Search for the cell housing the specified text and yield its (X, Y) center coordinate. 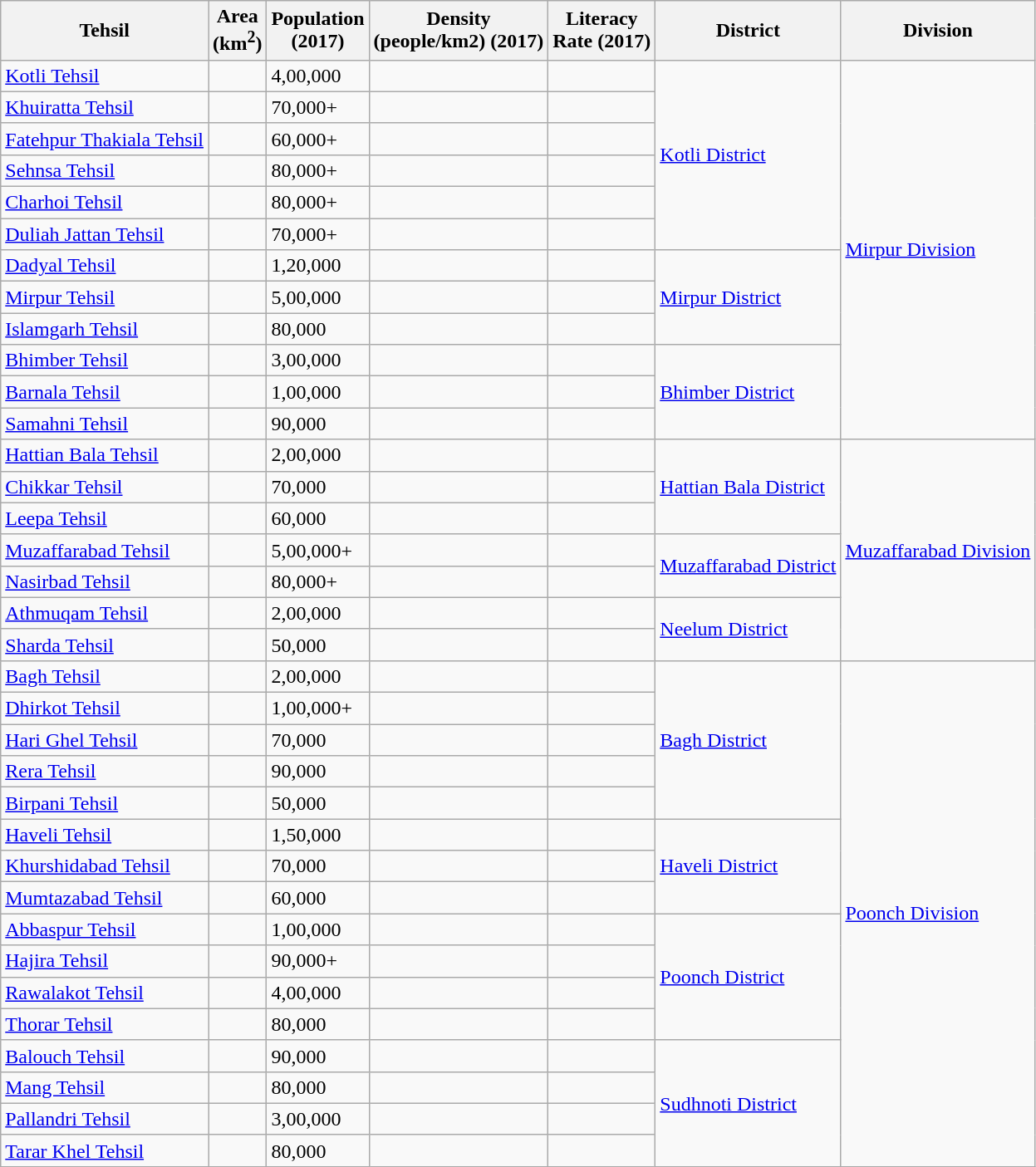
Haveli Tehsil (105, 835)
Rera Tehsil (105, 772)
Barnala Tehsil (105, 392)
Kotli District (748, 154)
District (748, 31)
Division (938, 31)
Khurshidabad Tehsil (105, 866)
Poonch Division (938, 914)
5,00,000 (317, 297)
Mang Tehsil (105, 1087)
Dhirkot Tehsil (105, 709)
Tarar Khel Tehsil (105, 1150)
Leepa Tehsil (105, 518)
Fatehpur Thakiala Tehsil (105, 139)
Area(km2) (238, 31)
Muzaffarabad Tehsil (105, 550)
Mumtazabad Tehsil (105, 898)
1,00,000+ (317, 709)
Abbaspur Tehsil (105, 929)
Bagh Tehsil (105, 676)
Duliah Jattan Tehsil (105, 234)
Chikkar Tehsil (105, 487)
Birpani Tehsil (105, 803)
Hari Ghel Tehsil (105, 740)
Hattian Bala District (748, 487)
Bagh District (748, 739)
Hajira Tehsil (105, 961)
Dadyal Tehsil (105, 266)
5,00,000+ (317, 550)
60,000+ (317, 139)
Mirpur Division (938, 249)
Hattian Bala Tehsil (105, 455)
Thorar Tehsil (105, 1024)
90,000+ (317, 961)
Khuiratta Tehsil (105, 107)
Bhimber Tehsil (105, 360)
Pallandri Tehsil (105, 1119)
Bhimber District (748, 392)
Haveli District (748, 866)
LiteracyRate (2017) (601, 31)
Athmuqam Tehsil (105, 613)
Muzaffarabad District (748, 566)
Sudhnoti District (748, 1103)
Population(2017) (317, 31)
Islamgarh Tehsil (105, 329)
Balouch Tehsil (105, 1056)
Muzaffarabad Division (938, 550)
Sharda Tehsil (105, 645)
Nasirbad Tehsil (105, 581)
Tehsil (105, 31)
Kotli Tehsil (105, 76)
1,50,000 (317, 835)
Samahni Tehsil (105, 424)
Density(people/km2) (2017) (459, 31)
Rawalakot Tehsil (105, 993)
Poonch District (748, 977)
1,20,000 (317, 266)
Neelum District (748, 629)
Charhoi Tehsil (105, 203)
Mirpur Tehsil (105, 297)
Mirpur District (748, 297)
Sehnsa Tehsil (105, 170)
